For the text-containing cell, return its midpoint in (x, y) coordinate format. 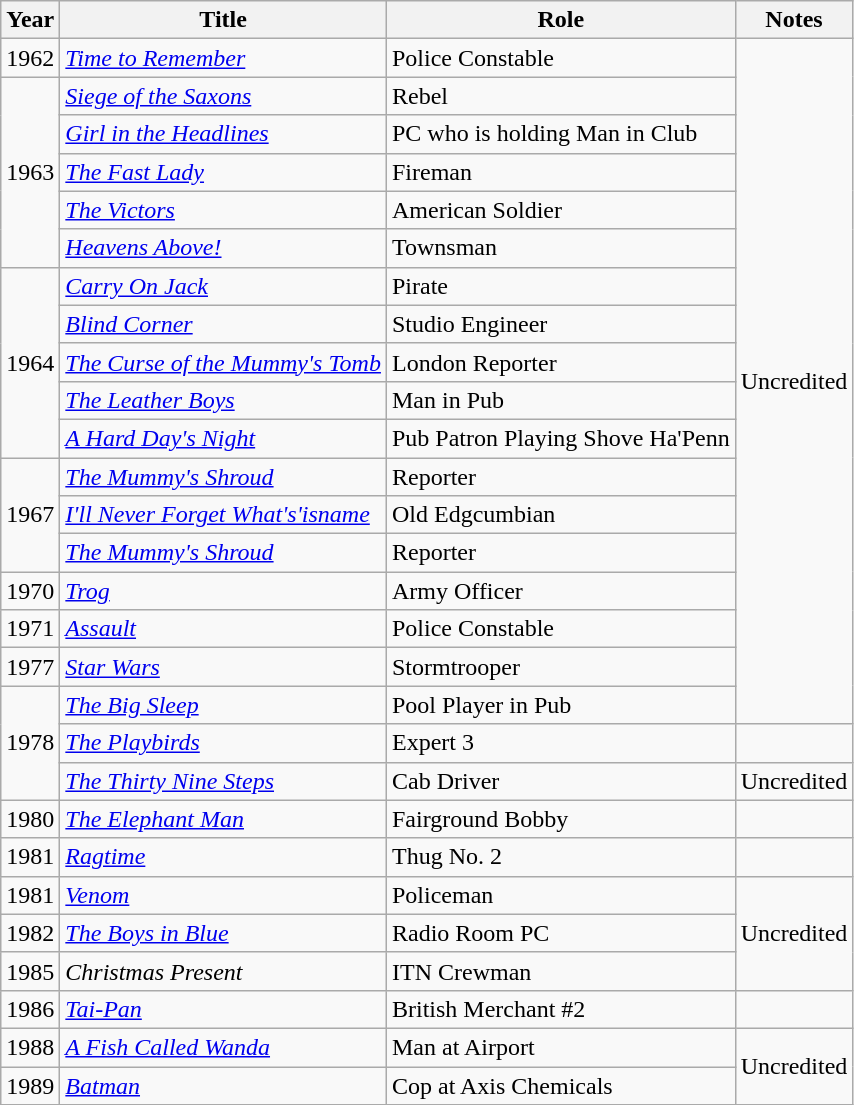
1977 (30, 667)
1978 (30, 743)
1986 (30, 1009)
PC who is holding Man in Club (560, 134)
Year (30, 20)
Assault (224, 629)
Pirate (560, 286)
British Merchant #2 (560, 1009)
Policeman (560, 895)
The Fast Lady (224, 172)
1989 (30, 1085)
Radio Room PC (560, 933)
Rebel (560, 96)
1985 (30, 971)
1971 (30, 629)
1970 (30, 591)
Cab Driver (560, 781)
Pool Player in Pub (560, 705)
Ragtime (224, 857)
1980 (30, 819)
The Thirty Nine Steps (224, 781)
Blind Corner (224, 324)
ITN Crewman (560, 971)
1988 (30, 1047)
The Victors (224, 210)
Fireman (560, 172)
I'll Never Forget What's'isname (224, 515)
1982 (30, 933)
Man in Pub (560, 400)
The Boys in Blue (224, 933)
Role (560, 20)
The Playbirds (224, 743)
1964 (30, 362)
Star Wars (224, 667)
Man at Airport (560, 1047)
A Fish Called Wanda (224, 1047)
Cop at Axis Chemicals (560, 1085)
1967 (30, 515)
Heavens Above! (224, 248)
The Big Sleep (224, 705)
Studio Engineer (560, 324)
A Hard Day's Night (224, 438)
Siege of the Saxons (224, 96)
Carry On Jack (224, 286)
London Reporter (560, 362)
Batman (224, 1085)
The Curse of the Mummy's Tomb (224, 362)
Townsman (560, 248)
1963 (30, 172)
American Soldier (560, 210)
Title (224, 20)
The Leather Boys (224, 400)
Fairground Bobby (560, 819)
Expert 3 (560, 743)
Venom (224, 895)
Army Officer (560, 591)
Girl in the Headlines (224, 134)
Thug No. 2 (560, 857)
Pub Patron Playing Shove Ha'Penn (560, 438)
1962 (30, 58)
Old Edgcumbian (560, 515)
Stormtrooper (560, 667)
The Elephant Man (224, 819)
Tai-Pan (224, 1009)
Notes (794, 20)
Time to Remember (224, 58)
Trog (224, 591)
Christmas Present (224, 971)
